Search for the cell housing the specified text and yield its [X, Y] center coordinate. 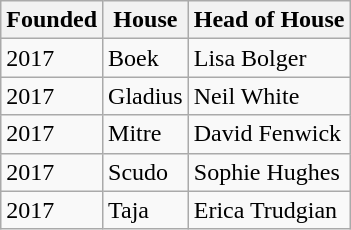
Boek [146, 58]
House [146, 20]
Mitre [146, 134]
Head of House [269, 20]
Scudo [146, 172]
Gladius [146, 96]
Neil White [269, 96]
Erica Trudgian [269, 210]
Lisa Bolger [269, 58]
Founded [52, 20]
Sophie Hughes [269, 172]
Taja [146, 210]
David Fenwick [269, 134]
